Detect which cell encompasses the target text, then output its (X, Y) center coordinate. 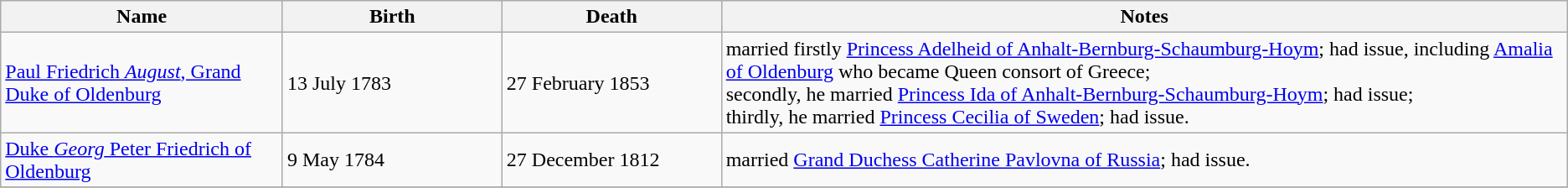
13 July 1783 (392, 82)
Paul Friedrich August, Grand Duke of Oldenburg (142, 82)
Name (142, 17)
27 February 1853 (611, 82)
Notes (1144, 17)
9 May 1784 (392, 159)
Duke Georg Peter Friedrich of Oldenburg (142, 159)
27 December 1812 (611, 159)
Death (611, 17)
Birth (392, 17)
married Grand Duchess Catherine Pavlovna of Russia; had issue. (1144, 159)
